Find where the given text appears and provide that cell's center as [x, y] coordinate. 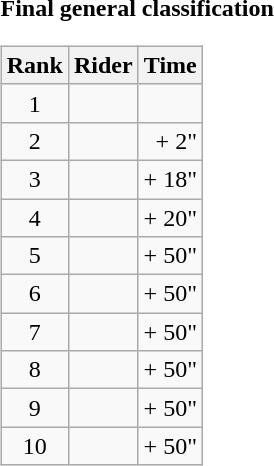
4 [34, 217]
Rider [103, 65]
7 [34, 332]
10 [34, 446]
+ 20" [170, 217]
Time [170, 65]
+ 18" [170, 179]
Rank [34, 65]
9 [34, 408]
5 [34, 256]
2 [34, 141]
+ 2" [170, 141]
3 [34, 179]
1 [34, 103]
8 [34, 370]
6 [34, 294]
